Extract the [X, Y] coordinate from the center of the cell holding the provided text.  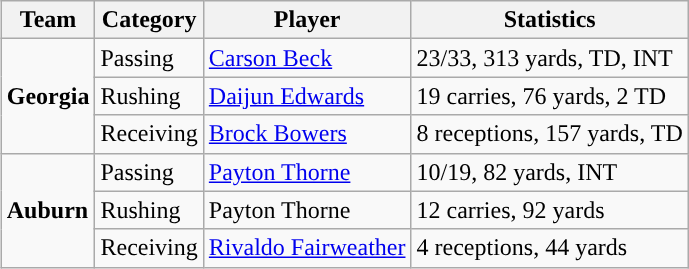
8 receptions, 157 yards, TD [550, 134]
Team [48, 20]
12 carries, 92 yards [550, 210]
23/33, 313 yards, TD, INT [550, 58]
Auburn [48, 210]
Georgia [48, 96]
Daijun Edwards [307, 96]
Statistics [550, 20]
Player [307, 20]
19 carries, 76 yards, 2 TD [550, 96]
Brock Bowers [307, 134]
Carson Beck [307, 58]
Category [149, 20]
4 receptions, 44 yards [550, 248]
10/19, 82 yards, INT [550, 172]
Rivaldo Fairweather [307, 248]
